Detect which cell encompasses the target text, then output its (x, y) center coordinate. 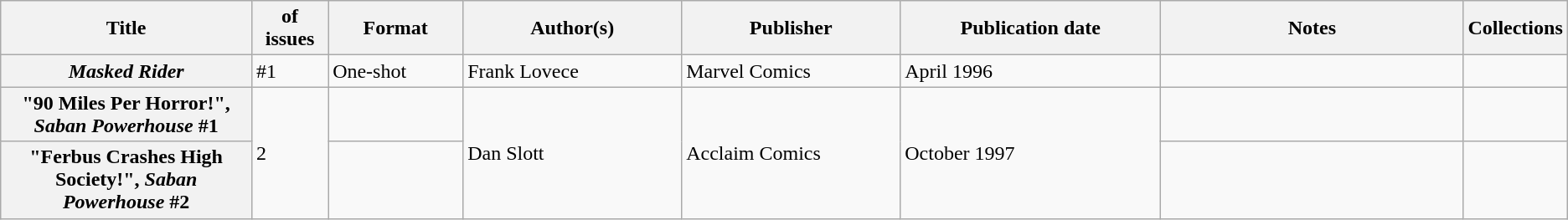
of issues (290, 28)
Title (126, 28)
Dan Slott (573, 152)
April 1996 (1030, 71)
Publisher (791, 28)
2 (290, 152)
Frank Lovece (573, 71)
Marvel Comics (791, 71)
One-shot (395, 71)
Masked Rider (126, 71)
"Ferbus Crashes High Society!", Saban Powerhouse #2 (126, 180)
"90 Miles Per Horror!", Saban Powerhouse #1 (126, 114)
Author(s) (573, 28)
Collections (1515, 28)
Acclaim Comics (791, 152)
Publication date (1030, 28)
Format (395, 28)
#1 (290, 71)
Notes (1312, 28)
October 1997 (1030, 152)
